Determine the [x, y] coordinate at the center of the cell enclosing the given text.  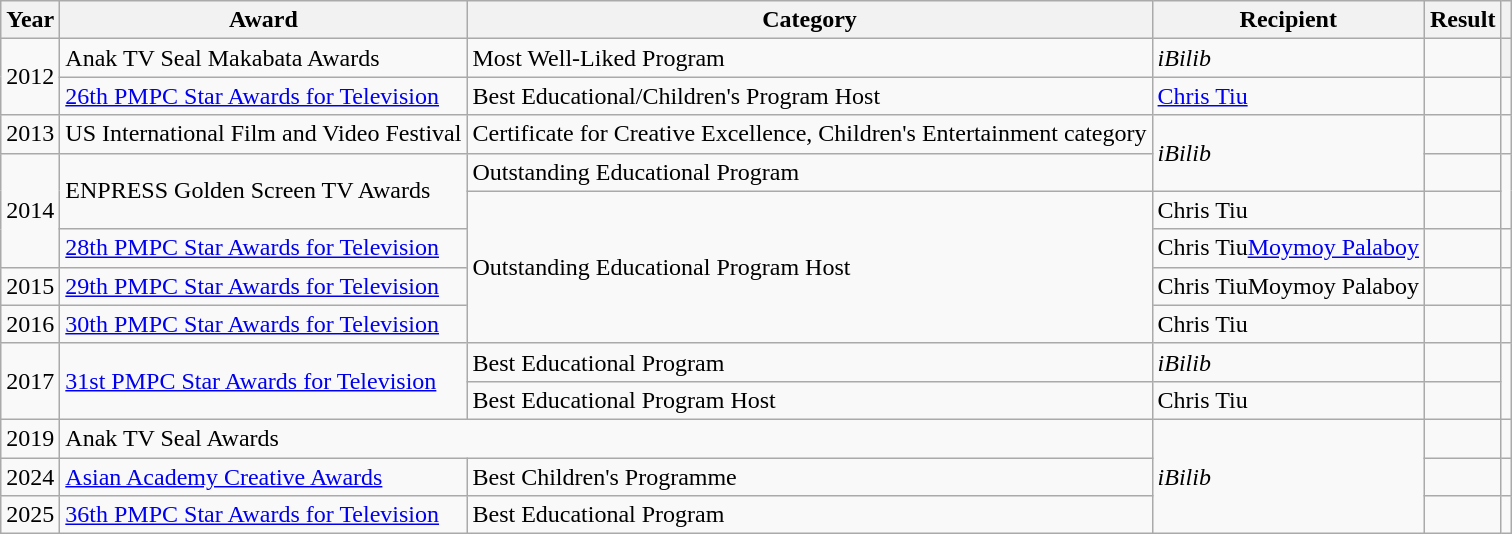
Certificate for Creative Excellence, Children's Entertainment category [810, 134]
Result [1463, 20]
2015 [30, 286]
26th PMPC Star Awards for Television [264, 96]
Anak TV Seal Makabata Awards [264, 58]
US International Film and Video Festival [264, 134]
2013 [30, 134]
Most Well-Liked Program [810, 58]
2025 [30, 515]
Best Educational/Children's Program Host [810, 96]
ENPRESS Golden Screen TV Awards [264, 191]
Recipient [1288, 20]
2014 [30, 210]
2012 [30, 77]
31st PMPC Star Awards for Television [264, 381]
2017 [30, 381]
2016 [30, 324]
Award [264, 20]
Category [810, 20]
Outstanding Educational Program Host [810, 267]
2019 [30, 438]
Year [30, 20]
Asian Academy Creative Awards [264, 477]
36th PMPC Star Awards for Television [264, 515]
Best Educational Program Host [810, 400]
30th PMPC Star Awards for Television [264, 324]
28th PMPC Star Awards for Television [264, 248]
29th PMPC Star Awards for Television [264, 286]
Outstanding Educational Program [810, 172]
2024 [30, 477]
Best Children's Programme [810, 477]
Anak TV Seal Awards [606, 438]
